Extract the (X, Y) coordinate from the center of the cell holding the provided text.  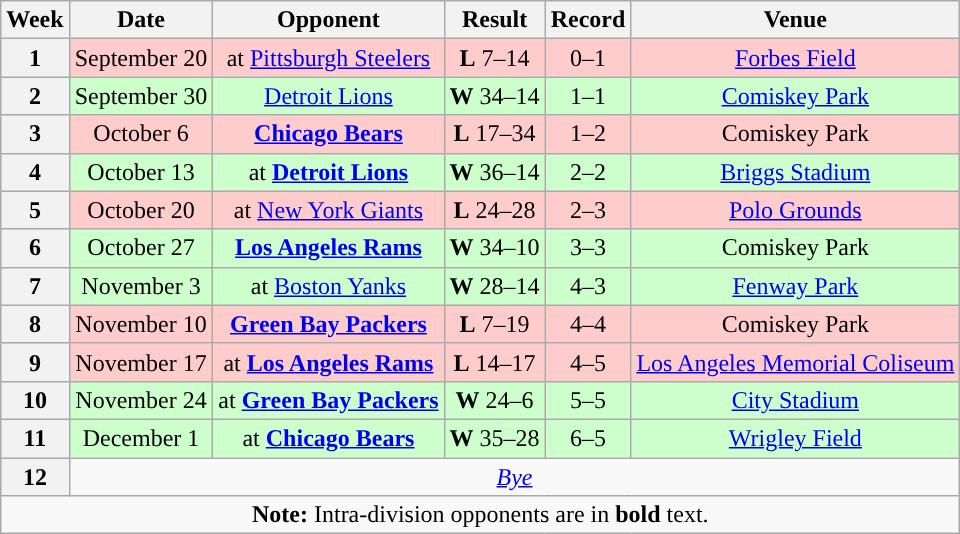
November 10 (141, 324)
5–5 (588, 400)
October 6 (141, 134)
W 24–6 (494, 400)
Bye (514, 477)
Polo Grounds (796, 210)
November 24 (141, 400)
5 (35, 210)
October 20 (141, 210)
Briggs Stadium (796, 172)
1–2 (588, 134)
2–2 (588, 172)
4 (35, 172)
9 (35, 362)
6 (35, 248)
at Detroit Lions (328, 172)
12 (35, 477)
Date (141, 20)
4–3 (588, 286)
Result (494, 20)
City Stadium (796, 400)
L 24–28 (494, 210)
W 36–14 (494, 172)
10 (35, 400)
2 (35, 96)
Green Bay Packers (328, 324)
December 1 (141, 438)
Note: Intra-division opponents are in bold text. (480, 515)
W 34–14 (494, 96)
Forbes Field (796, 58)
2–3 (588, 210)
Los Angeles Rams (328, 248)
4–4 (588, 324)
November 3 (141, 286)
W 34–10 (494, 248)
3–3 (588, 248)
W 35–28 (494, 438)
0–1 (588, 58)
7 (35, 286)
Record (588, 20)
1 (35, 58)
6–5 (588, 438)
3 (35, 134)
11 (35, 438)
November 17 (141, 362)
L 14–17 (494, 362)
Detroit Lions (328, 96)
L 7–19 (494, 324)
September 20 (141, 58)
at New York Giants (328, 210)
Fenway Park (796, 286)
October 27 (141, 248)
Opponent (328, 20)
4–5 (588, 362)
October 13 (141, 172)
at Pittsburgh Steelers (328, 58)
Venue (796, 20)
at Chicago Bears (328, 438)
at Boston Yanks (328, 286)
at Green Bay Packers (328, 400)
1–1 (588, 96)
Los Angeles Memorial Coliseum (796, 362)
L 7–14 (494, 58)
8 (35, 324)
September 30 (141, 96)
W 28–14 (494, 286)
at Los Angeles Rams (328, 362)
L 17–34 (494, 134)
Week (35, 20)
Wrigley Field (796, 438)
Chicago Bears (328, 134)
